Search for the cell housing the specified text and yield its [x, y] center coordinate. 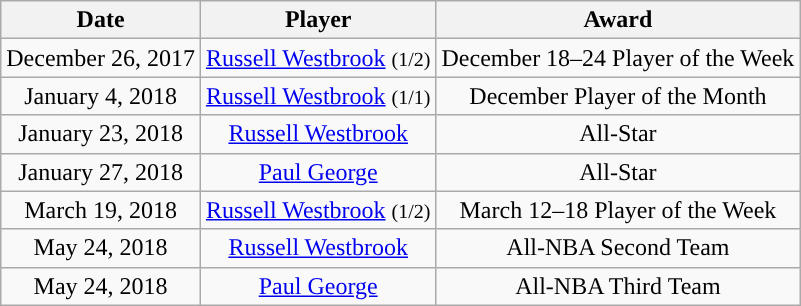
Russell Westbrook (1/1) [318, 96]
March 12–18 Player of the Week [618, 210]
December Player of the Month [618, 96]
December 18–24 Player of the Week [618, 58]
December 26, 2017 [101, 58]
Award [618, 20]
All-NBA Second Team [618, 248]
January 4, 2018 [101, 96]
January 27, 2018 [101, 172]
January 23, 2018 [101, 134]
March 19, 2018 [101, 210]
Player [318, 20]
Date [101, 20]
All-NBA Third Team [618, 286]
